Return the (x, y) coordinate for the center point of the cell that contains the specified text.  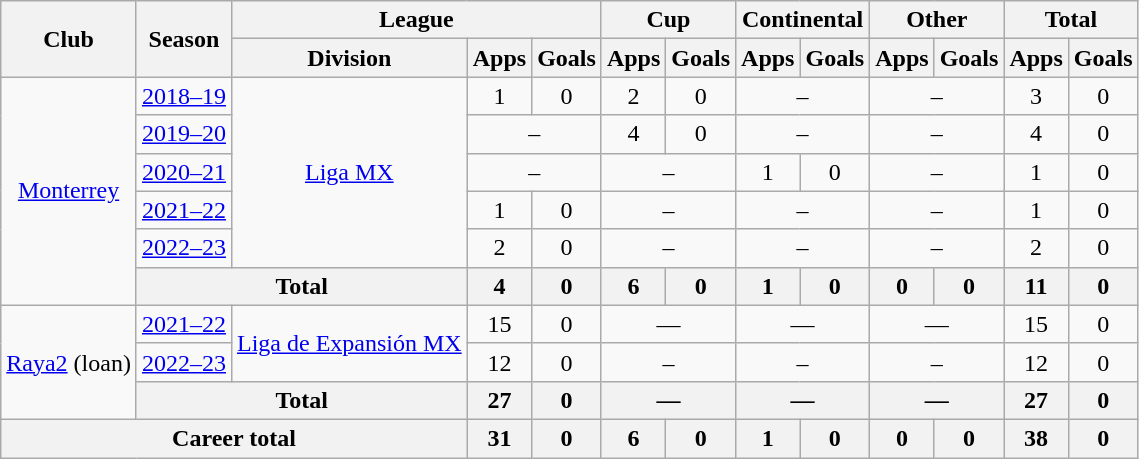
2019–20 (184, 134)
3 (1036, 96)
League (416, 20)
31 (499, 438)
Season (184, 39)
Cup (668, 20)
Club (69, 39)
2020–21 (184, 172)
Continental (803, 20)
Liga MX (349, 172)
Other (937, 20)
2018–19 (184, 96)
38 (1036, 438)
11 (1036, 286)
Monterrey (69, 191)
Liga de Expansión MX (349, 343)
Division (349, 58)
Raya2 (loan) (69, 362)
Career total (234, 438)
